Find where the given text appears and provide that cell's center as [X, Y] coordinate. 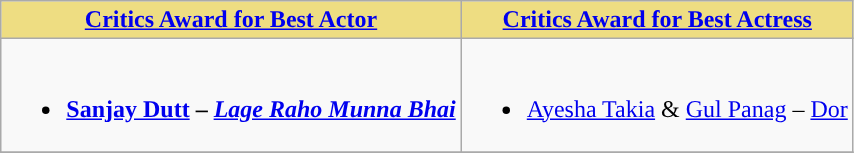
Ayesha Takia & Gul Panag – Dor [657, 96]
Critics Award for Best Actor [231, 20]
Sanjay Dutt – Lage Raho Munna Bhai [231, 96]
Critics Award for Best Actress [657, 20]
